Identify which cell holds the provided text, then report its (x, y) central coordinate. 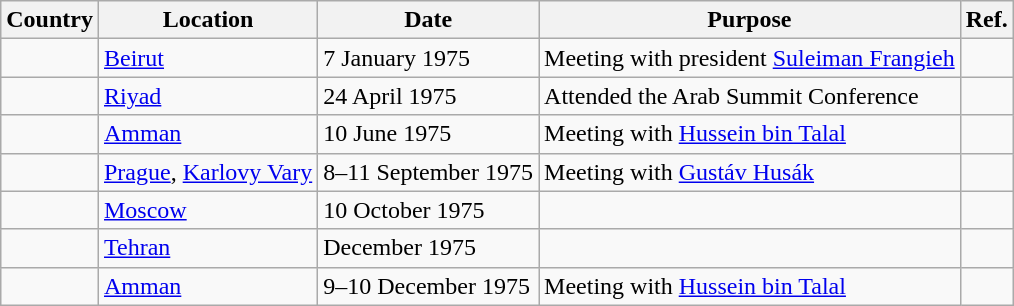
Beirut (208, 58)
Tehran (208, 248)
Attended the Arab Summit Conference (750, 96)
7 January 1975 (428, 58)
Riyad (208, 96)
Moscow (208, 210)
10 October 1975 (428, 210)
9–10 December 1975 (428, 286)
10 June 1975 (428, 134)
Meeting with president Suleiman Frangieh (750, 58)
8–11 September 1975 (428, 172)
Country (50, 20)
Location (208, 20)
Prague, Karlovy Vary (208, 172)
Purpose (750, 20)
Date (428, 20)
Meeting with Gustáv Husák (750, 172)
December 1975 (428, 248)
24 April 1975 (428, 96)
Ref. (986, 20)
